Provide the [X, Y] coordinate of the cell's center where the given text is located.  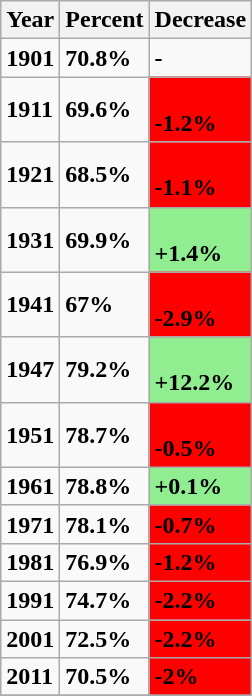
78.8% [104, 486]
70.5% [104, 677]
-2.9% [200, 304]
-1.1% [200, 174]
67% [104, 304]
70.8% [104, 58]
2011 [30, 677]
2001 [30, 639]
78.1% [104, 524]
1911 [30, 110]
76.9% [104, 562]
+12.2% [200, 370]
79.2% [104, 370]
Decrease [200, 20]
Year [30, 20]
1991 [30, 600]
1971 [30, 524]
-0.5% [200, 434]
+1.4% [200, 240]
1981 [30, 562]
1941 [30, 304]
74.7% [104, 600]
1947 [30, 370]
1961 [30, 486]
1901 [30, 58]
-0.7% [200, 524]
68.5% [104, 174]
1931 [30, 240]
1951 [30, 434]
78.7% [104, 434]
-2% [200, 677]
69.6% [104, 110]
Percent [104, 20]
72.5% [104, 639]
- [200, 58]
+0.1% [200, 486]
69.9% [104, 240]
1921 [30, 174]
